Extract the [x, y] coordinate from the center of the cell holding the provided text.  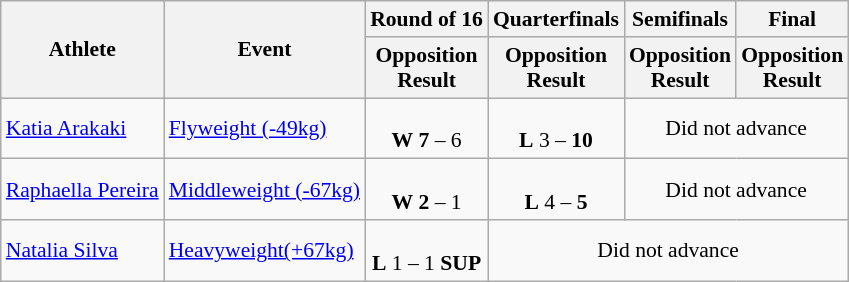
Semifinals [680, 19]
W 7 – 6 [426, 128]
Final [792, 19]
Katia Arakaki [82, 128]
Round of 16 [426, 19]
Raphaella Pereira [82, 190]
Event [264, 50]
Quarterfinals [556, 19]
Heavyweight(+67kg) [264, 250]
Middleweight (-67kg) [264, 190]
Athlete [82, 50]
Flyweight (-49kg) [264, 128]
L 1 – 1 SUP [426, 250]
Natalia Silva [82, 250]
L 3 – 10 [556, 128]
W 2 – 1 [426, 190]
L 4 – 5 [556, 190]
